Output the (x, y) coordinate of the center of the cell containing the given text.  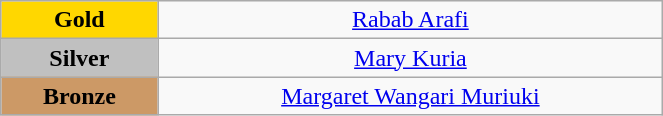
Gold (80, 20)
Margaret Wangari Muriuki (410, 96)
Bronze (80, 96)
Mary Kuria (410, 58)
Silver (80, 58)
Rabab Arafi (410, 20)
